Capture the cell that displays the provided text and extract its [X, Y] central coordinate. 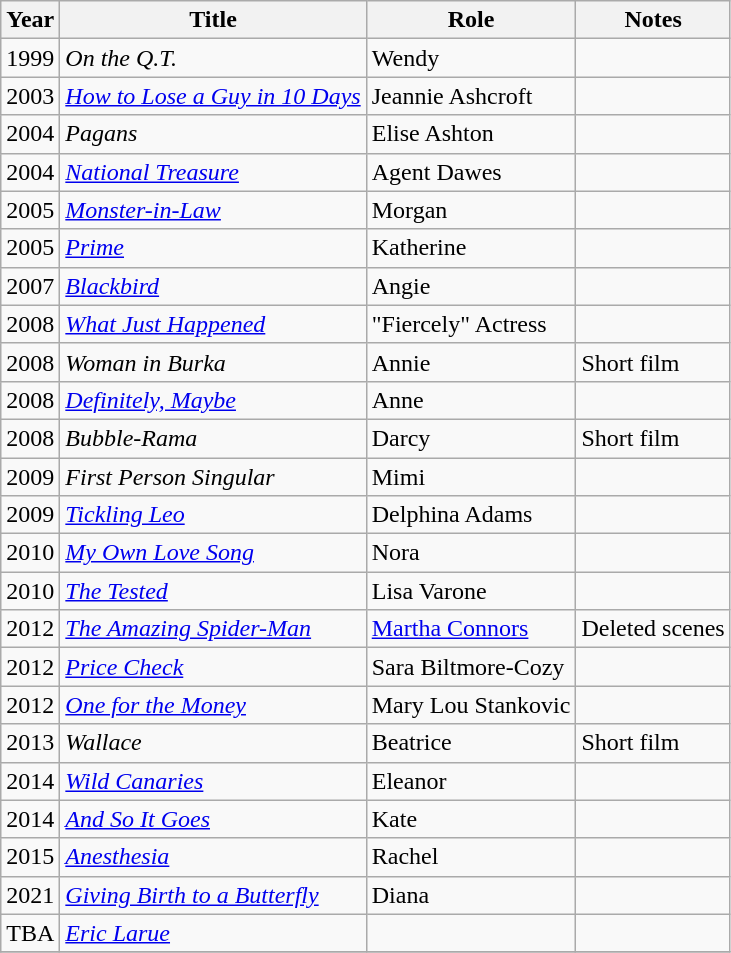
2003 [30, 96]
Angie [471, 286]
2021 [30, 895]
TBA [30, 933]
Giving Birth to a Butterfly [213, 895]
Prime [213, 248]
Tickling Leo [213, 515]
Bubble-Rama [213, 438]
Morgan [471, 210]
Year [30, 20]
Kate [471, 819]
Elise Ashton [471, 134]
Monster-in-Law [213, 210]
What Just Happened [213, 324]
Mimi [471, 477]
Delphina Adams [471, 515]
Eric Larue [213, 933]
Woman in Burka [213, 362]
Darcy [471, 438]
Wallace [213, 743]
Wild Canaries [213, 781]
And So It Goes [213, 819]
Title [213, 20]
Pagans [213, 134]
Role [471, 20]
Agent Dawes [471, 172]
"Fiercely" Actress [471, 324]
My Own Love Song [213, 553]
Mary Lou Stankovic [471, 705]
Eleanor [471, 781]
Notes [653, 20]
Annie [471, 362]
Jeannie Ashcroft [471, 96]
One for the Money [213, 705]
Beatrice [471, 743]
Anne [471, 400]
First Person Singular [213, 477]
Price Check [213, 667]
2013 [30, 743]
Rachel [471, 857]
The Amazing Spider-Man [213, 629]
On the Q.T. [213, 58]
Nora [471, 553]
National Treasure [213, 172]
Sara Biltmore-Cozy [471, 667]
Anesthesia [213, 857]
2015 [30, 857]
How to Lose a Guy in 10 Days [213, 96]
Martha Connors [471, 629]
Blackbird [213, 286]
Definitely, Maybe [213, 400]
Lisa Varone [471, 591]
1999 [30, 58]
2007 [30, 286]
Wendy [471, 58]
Diana [471, 895]
Deleted scenes [653, 629]
The Tested [213, 591]
Katherine [471, 248]
